Search for the cell housing the specified text and yield its (x, y) center coordinate. 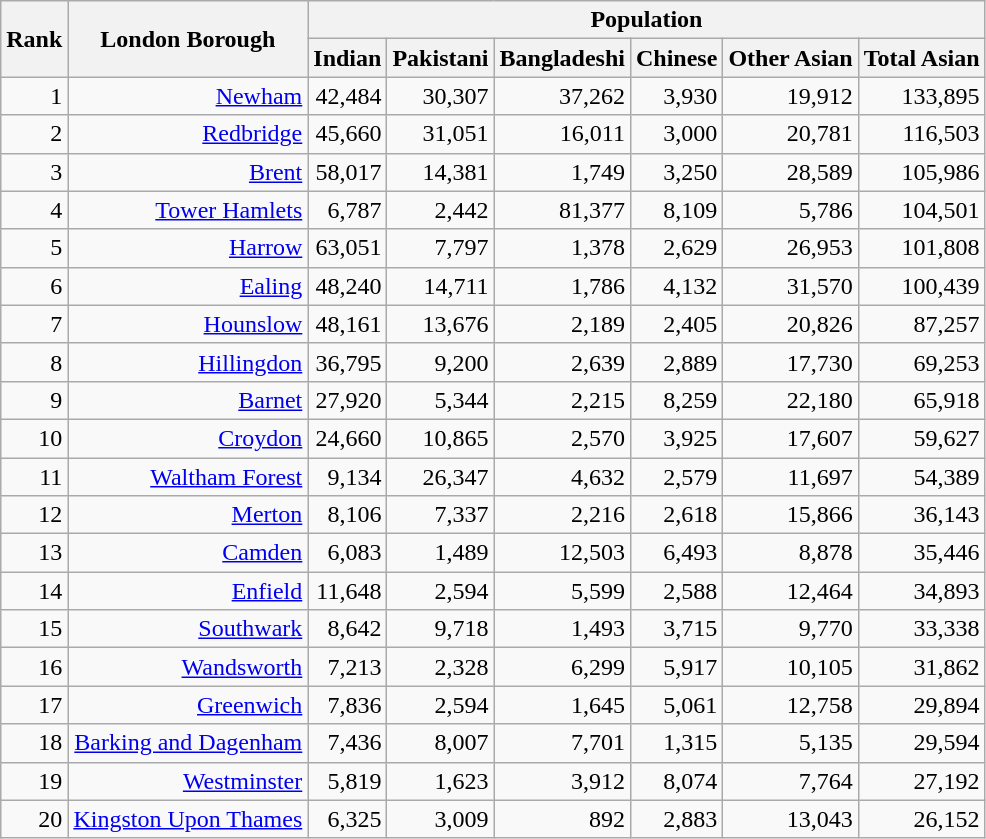
3,930 (676, 96)
20 (34, 819)
17 (34, 705)
1,749 (562, 172)
Brent (188, 172)
37,262 (562, 96)
Merton (188, 515)
3,250 (676, 172)
10 (34, 438)
5,917 (676, 667)
18 (34, 743)
1,645 (562, 705)
Kingston Upon Thames (188, 819)
Southwark (188, 629)
2,883 (676, 819)
1,489 (440, 553)
7,701 (562, 743)
100,439 (922, 286)
Chinese (676, 58)
15,866 (790, 515)
29,894 (922, 705)
27,192 (922, 781)
7,764 (790, 781)
3,925 (676, 438)
30,307 (440, 96)
9,134 (348, 477)
8,074 (676, 781)
48,161 (348, 324)
33,338 (922, 629)
Camden (188, 553)
16 (34, 667)
7,797 (440, 248)
Croydon (188, 438)
Greenwich (188, 705)
5,786 (790, 210)
11 (34, 477)
14,381 (440, 172)
Redbridge (188, 134)
54,389 (922, 477)
59,627 (922, 438)
6,325 (348, 819)
8,642 (348, 629)
2,579 (676, 477)
1,786 (562, 286)
3,715 (676, 629)
6,493 (676, 553)
Waltham Forest (188, 477)
9,718 (440, 629)
14 (34, 591)
36,795 (348, 362)
892 (562, 819)
2,639 (562, 362)
20,826 (790, 324)
36,143 (922, 515)
7,337 (440, 515)
2,618 (676, 515)
6,787 (348, 210)
34,893 (922, 591)
2,570 (562, 438)
26,347 (440, 477)
63,051 (348, 248)
3,912 (562, 781)
2,588 (676, 591)
9,200 (440, 362)
81,377 (562, 210)
8,106 (348, 515)
1,493 (562, 629)
9,770 (790, 629)
24,660 (348, 438)
5 (34, 248)
12,758 (790, 705)
12,464 (790, 591)
3 (34, 172)
19 (34, 781)
Newham (188, 96)
Hounslow (188, 324)
5,135 (790, 743)
12,503 (562, 553)
48,240 (348, 286)
2,405 (676, 324)
4,132 (676, 286)
2,215 (562, 400)
13,043 (790, 819)
4 (34, 210)
1,378 (562, 248)
2,442 (440, 210)
Hillingdon (188, 362)
Harrow (188, 248)
Indian (348, 58)
10,105 (790, 667)
3,009 (440, 819)
London Borough (188, 39)
8 (34, 362)
133,895 (922, 96)
Westminster (188, 781)
5,061 (676, 705)
2,189 (562, 324)
31,570 (790, 286)
22,180 (790, 400)
16,011 (562, 134)
17,607 (790, 438)
105,986 (922, 172)
7,213 (348, 667)
6,299 (562, 667)
Tower Hamlets (188, 210)
7 (34, 324)
87,257 (922, 324)
26,152 (922, 819)
9 (34, 400)
45,660 (348, 134)
7,436 (348, 743)
17,730 (790, 362)
Barnet (188, 400)
104,501 (922, 210)
27,920 (348, 400)
5,599 (562, 591)
15 (34, 629)
1 (34, 96)
13 (34, 553)
6,083 (348, 553)
101,808 (922, 248)
Barking and Dagenham (188, 743)
31,051 (440, 134)
Bangladeshi (562, 58)
116,503 (922, 134)
10,865 (440, 438)
Ealing (188, 286)
69,253 (922, 362)
1,623 (440, 781)
31,862 (922, 667)
13,676 (440, 324)
19,912 (790, 96)
5,344 (440, 400)
Other Asian (790, 58)
3,000 (676, 134)
8,109 (676, 210)
8,259 (676, 400)
65,918 (922, 400)
Rank (34, 39)
Pakistani (440, 58)
Total Asian (922, 58)
Wandsworth (188, 667)
11,648 (348, 591)
Population (646, 20)
8,878 (790, 553)
26,953 (790, 248)
7,836 (348, 705)
12 (34, 515)
6 (34, 286)
2,328 (440, 667)
2 (34, 134)
20,781 (790, 134)
14,711 (440, 286)
28,589 (790, 172)
58,017 (348, 172)
1,315 (676, 743)
4,632 (562, 477)
2,889 (676, 362)
42,484 (348, 96)
29,594 (922, 743)
Enfield (188, 591)
35,446 (922, 553)
8,007 (440, 743)
11,697 (790, 477)
2,216 (562, 515)
2,629 (676, 248)
5,819 (348, 781)
